Scan for the cell matching the given text and deliver its (x, y) coordinate at center. 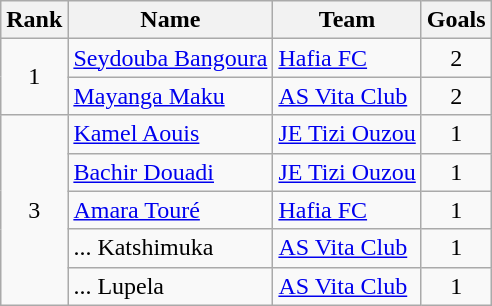
Team (347, 20)
Kamel Aouis (170, 134)
Mayanga Maku (170, 96)
... Katshimuka (170, 248)
Name (170, 20)
Bachir Douadi (170, 172)
Rank (34, 20)
Amara Touré (170, 210)
3 (34, 210)
Seydouba Bangoura (170, 58)
... Lupela (170, 286)
Goals (456, 20)
